From the cell containing the given text, extract its center point as (x, y) coordinate. 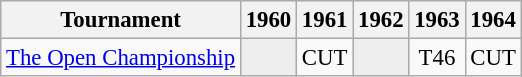
The Open Championship (121, 58)
Tournament (121, 20)
1961 (325, 20)
T46 (437, 58)
1960 (268, 20)
1963 (437, 20)
1962 (381, 20)
1964 (493, 20)
